Output the [x, y] coordinate of the center of the cell containing the given text.  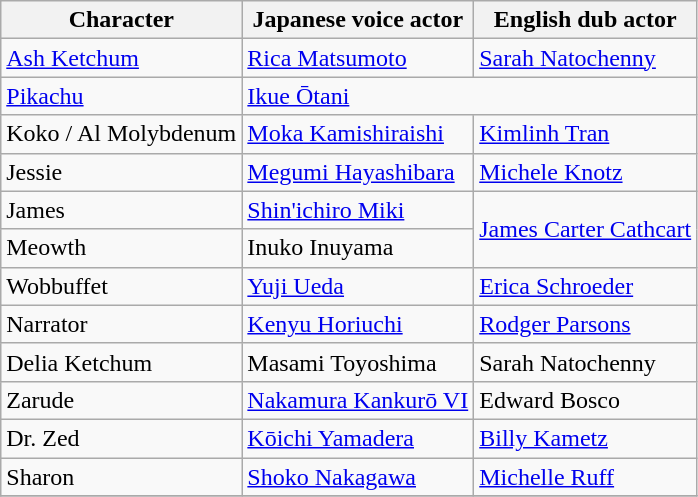
Sharon [122, 477]
Michelle Ruff [586, 477]
Koko / Al Molybdenum [122, 134]
Narrator [122, 324]
Japanese voice actor [358, 20]
Billy Kametz [586, 438]
Delia Ketchum [122, 362]
Shin'ichiro Miki [358, 210]
Michele Knotz [586, 172]
Erica Schroeder [586, 286]
Shoko Nakagawa [358, 477]
Zarude [122, 400]
Dr. Zed [122, 438]
Moka Kamishiraishi [358, 134]
Kenyu Horiuchi [358, 324]
James [122, 210]
Wobbuffet [122, 286]
Jessie [122, 172]
Megumi Hayashibara [358, 172]
Masami Toyoshima [358, 362]
Nakamura Kankurō VI [358, 400]
English dub actor [586, 20]
Ash Ketchum [122, 58]
Meowth [122, 248]
Rica Matsumoto [358, 58]
Character [122, 20]
James Carter Cathcart [586, 229]
Kōichi Yamadera [358, 438]
Pikachu [122, 96]
Kimlinh Tran [586, 134]
Yuji Ueda [358, 286]
Edward Bosco [586, 400]
Ikue Ōtani [470, 96]
Rodger Parsons [586, 324]
Inuko Inuyama [358, 248]
